Find where the given text appears and provide that cell's center as [X, Y] coordinate. 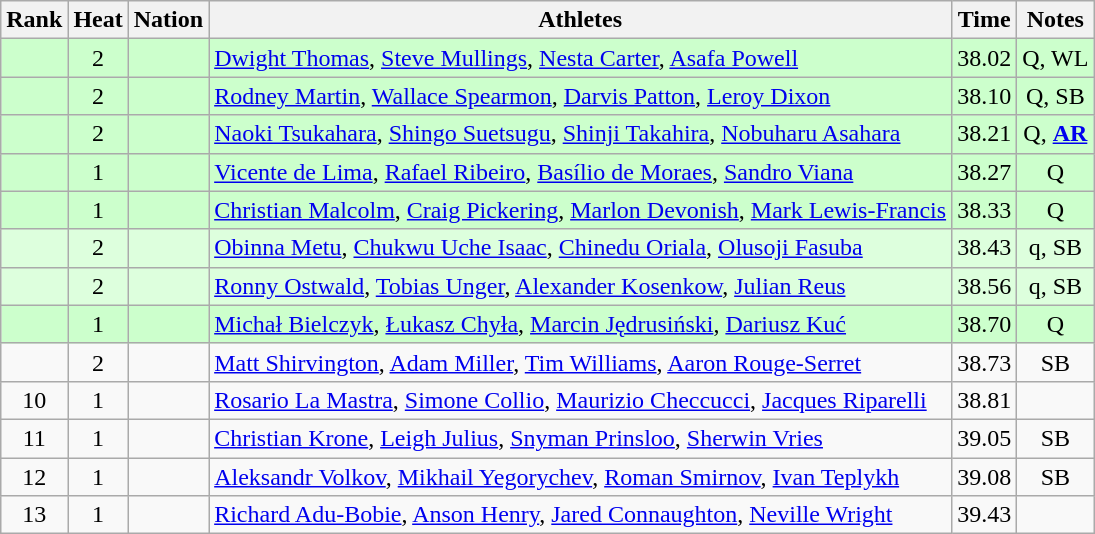
Q, AR [1056, 134]
Michał Bielczyk, Łukasz Chyła, Marcin Jędrusiński, Dariusz Kuć [580, 324]
Naoki Tsukahara, Shingo Suetsugu, Shinji Takahira, Nobuharu Asahara [580, 134]
Rodney Martin, Wallace Spearmon, Darvis Patton, Leroy Dixon [580, 96]
Athletes [580, 20]
10 [34, 400]
Aleksandr Volkov, Mikhail Yegorychev, Roman Smirnov, Ivan Teplykh [580, 477]
Obinna Metu, Chukwu Uche Isaac, Chinedu Oriala, Olusoji Fasuba [580, 248]
38.81 [984, 400]
38.21 [984, 134]
Heat [98, 20]
Matt Shirvington, Adam Miller, Tim Williams, Aaron Rouge-Serret [580, 362]
12 [34, 477]
38.33 [984, 210]
38.70 [984, 324]
11 [34, 438]
Notes [1056, 20]
Dwight Thomas, Steve Mullings, Nesta Carter, Asafa Powell [580, 58]
Rosario La Mastra, Simone Collio, Maurizio Checcucci, Jacques Riparelli [580, 400]
Vicente de Lima, Rafael Ribeiro, Basílio de Moraes, Sandro Viana [580, 172]
Q, WL [1056, 58]
38.02 [984, 58]
Time [984, 20]
39.08 [984, 477]
13 [34, 515]
38.27 [984, 172]
39.05 [984, 438]
Ronny Ostwald, Tobias Unger, Alexander Kosenkow, Julian Reus [580, 286]
Christian Malcolm, Craig Pickering, Marlon Devonish, Mark Lewis-Francis [580, 210]
38.10 [984, 96]
Nation [168, 20]
Christian Krone, Leigh Julius, Snyman Prinsloo, Sherwin Vries [580, 438]
Richard Adu-Bobie, Anson Henry, Jared Connaughton, Neville Wright [580, 515]
39.43 [984, 515]
Q, SB [1056, 96]
38.56 [984, 286]
38.73 [984, 362]
Rank [34, 20]
38.43 [984, 248]
